Output the (X, Y) coordinate of the center of the cell containing the given text.  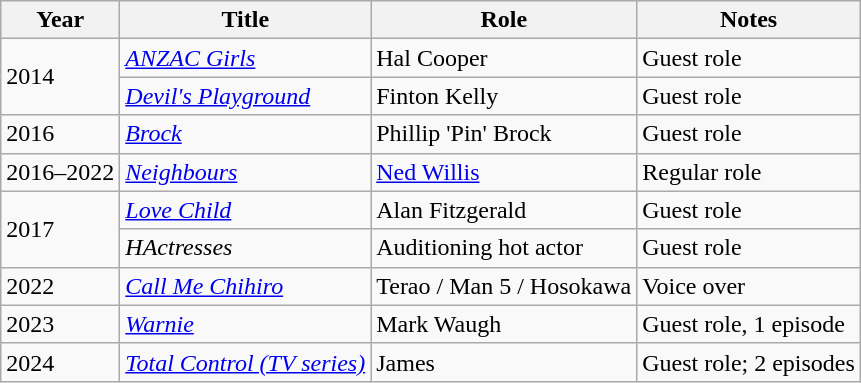
2024 (60, 362)
Alan Fitzgerald (504, 210)
Notes (749, 20)
Year (60, 20)
2016 (60, 134)
Mark Waugh (504, 324)
Title (246, 20)
Love Child (246, 210)
Guest role, 1 episode (749, 324)
2023 (60, 324)
James (504, 362)
Warnie (246, 324)
Devil's Playground (246, 96)
Regular role (749, 172)
HActresses (246, 248)
Auditioning hot actor (504, 248)
Phillip 'Pin' Brock (504, 134)
2016–2022 (60, 172)
2014 (60, 77)
Voice over (749, 286)
Finton Kelly (504, 96)
ANZAC Girls (246, 58)
Brock (246, 134)
Ned Willis (504, 172)
Call Me Chihiro (246, 286)
2022 (60, 286)
Hal Cooper (504, 58)
Total Control (TV series) (246, 362)
2017 (60, 229)
Role (504, 20)
Terao / Man 5 / Hosokawa (504, 286)
Guest role; 2 episodes (749, 362)
Neighbours (246, 172)
